Find where the given text appears and provide that cell's center as [x, y] coordinate. 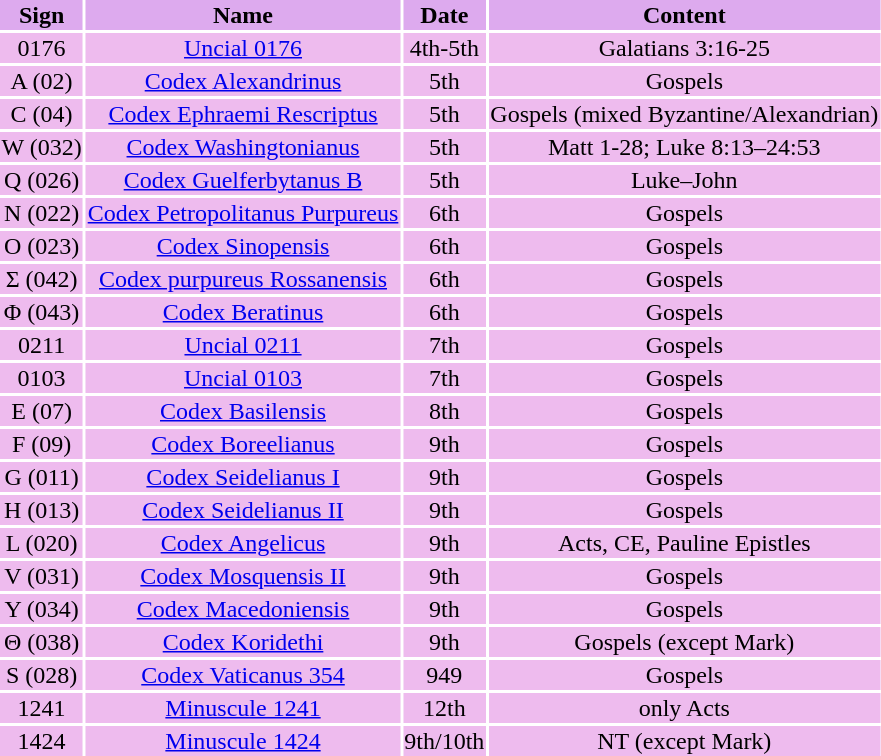
Minuscule 1241 [243, 708]
L (020) [42, 543]
N (022) [42, 213]
Codex Boreelianus [243, 444]
F (09) [42, 444]
A (02) [42, 81]
Codex Koridethi [243, 642]
Codex Seidelianus II [243, 510]
Uncial 0211 [243, 345]
0176 [42, 48]
Minuscule 1424 [243, 741]
Q (026) [42, 180]
Codex Seidelianus I [243, 477]
C (04) [42, 114]
949 [444, 675]
Codex Washingtonianus [243, 147]
NT (except Mark) [684, 741]
Uncial 0103 [243, 378]
9th/10th [444, 741]
Codex Guelferbytanus B [243, 180]
Galatians 3:16-25 [684, 48]
Acts, CE, Pauline Epistles [684, 543]
0103 [42, 378]
Codex Vaticanus 354 [243, 675]
Name [243, 15]
V (031) [42, 576]
Luke–John [684, 180]
Σ (042) [42, 279]
W (032) [42, 147]
S (028) [42, 675]
Uncial 0176 [243, 48]
Sign [42, 15]
Gospels (mixed Byzantine/Alexandrian) [684, 114]
4th-5th [444, 48]
Codex Mosquensis II [243, 576]
Gospels (except Mark) [684, 642]
8th [444, 411]
Codex Alexandrinus [243, 81]
Codex Petropolitanus Purpureus [243, 213]
G (011) [42, 477]
H (013) [42, 510]
1241 [42, 708]
Codex Ephraemi Rescriptus [243, 114]
0211 [42, 345]
O (023) [42, 246]
Matt 1-28; Luke 8:13–24:53 [684, 147]
only Acts [684, 708]
Codex Basilensis [243, 411]
E (07) [42, 411]
1424 [42, 741]
Θ (038) [42, 642]
Φ (043) [42, 312]
Codex Macedoniensis [243, 609]
Codex Beratinus [243, 312]
Codex purpureus Rossanensis [243, 279]
12th [444, 708]
Codex Sinopensis [243, 246]
Date [444, 15]
Y (034) [42, 609]
Codex Angelicus [243, 543]
Content [684, 15]
